Return the (X, Y) coordinate for the center point of the cell that contains the specified text.  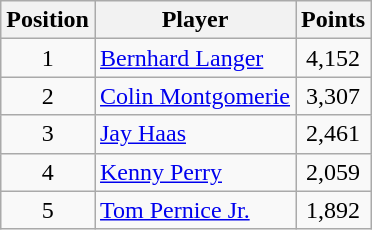
4,152 (334, 58)
1 (48, 58)
5 (48, 210)
Position (48, 20)
3,307 (334, 96)
2,059 (334, 172)
Jay Haas (194, 134)
Player (194, 20)
3 (48, 134)
1,892 (334, 210)
Kenny Perry (194, 172)
Tom Pernice Jr. (194, 210)
2,461 (334, 134)
2 (48, 96)
Colin Montgomerie (194, 96)
Bernhard Langer (194, 58)
Points (334, 20)
4 (48, 172)
